Scan for the cell matching the given text and deliver its (X, Y) coordinate at center. 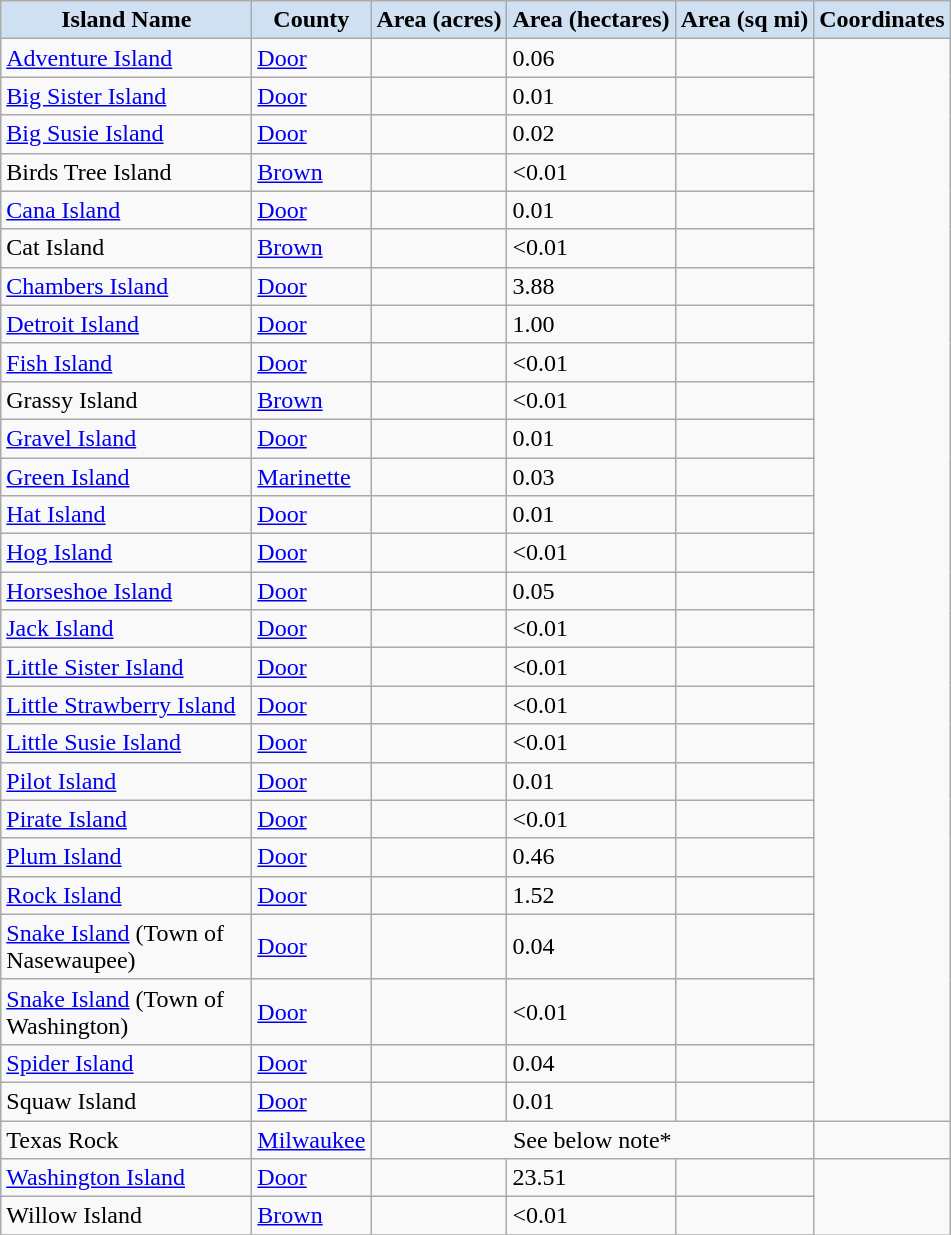
Squaw Island (126, 1101)
1.00 (591, 324)
Milwaukee (312, 1139)
0.46 (591, 857)
Big Sister Island (126, 96)
Hog Island (126, 553)
Little Susie Island (126, 743)
Adventure Island (126, 58)
Hat Island (126, 515)
Little Strawberry Island (126, 705)
Big Susie Island (126, 134)
Area (acres) (439, 20)
Birds Tree Island (126, 172)
Cana Island (126, 210)
Marinette (312, 477)
Green Island (126, 477)
Pilot Island (126, 781)
0.02 (591, 134)
Snake Island (Town of Nasewaupee) (126, 946)
Coordinates (882, 20)
Snake Island (Town of Washington) (126, 1012)
0.05 (591, 591)
Fish Island (126, 362)
3.88 (591, 286)
Jack Island (126, 629)
Spider Island (126, 1063)
Chambers Island (126, 286)
23.51 (591, 1178)
Washington Island (126, 1178)
0.03 (591, 477)
Cat Island (126, 248)
County (312, 20)
Area (sq mi) (744, 20)
Area (hectares) (591, 20)
Little Sister Island (126, 667)
Horseshoe Island (126, 591)
Pirate Island (126, 819)
1.52 (591, 895)
Texas Rock (126, 1139)
Rock Island (126, 895)
See below note* (592, 1139)
0.06 (591, 58)
Island Name (126, 20)
Plum Island (126, 857)
Gravel Island (126, 438)
Grassy Island (126, 400)
Detroit Island (126, 324)
Willow Island (126, 1216)
